Return (x, y) of the center of cell containing provided text 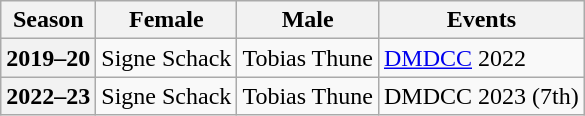
DMDCC 2023 (7th) (481, 96)
Female (166, 20)
Events (481, 20)
Male (308, 20)
Season (48, 20)
2019–20 (48, 58)
2022–23 (48, 96)
DMDCC 2022 (481, 58)
